Output the [x, y] coordinate of the center of the cell containing the given text.  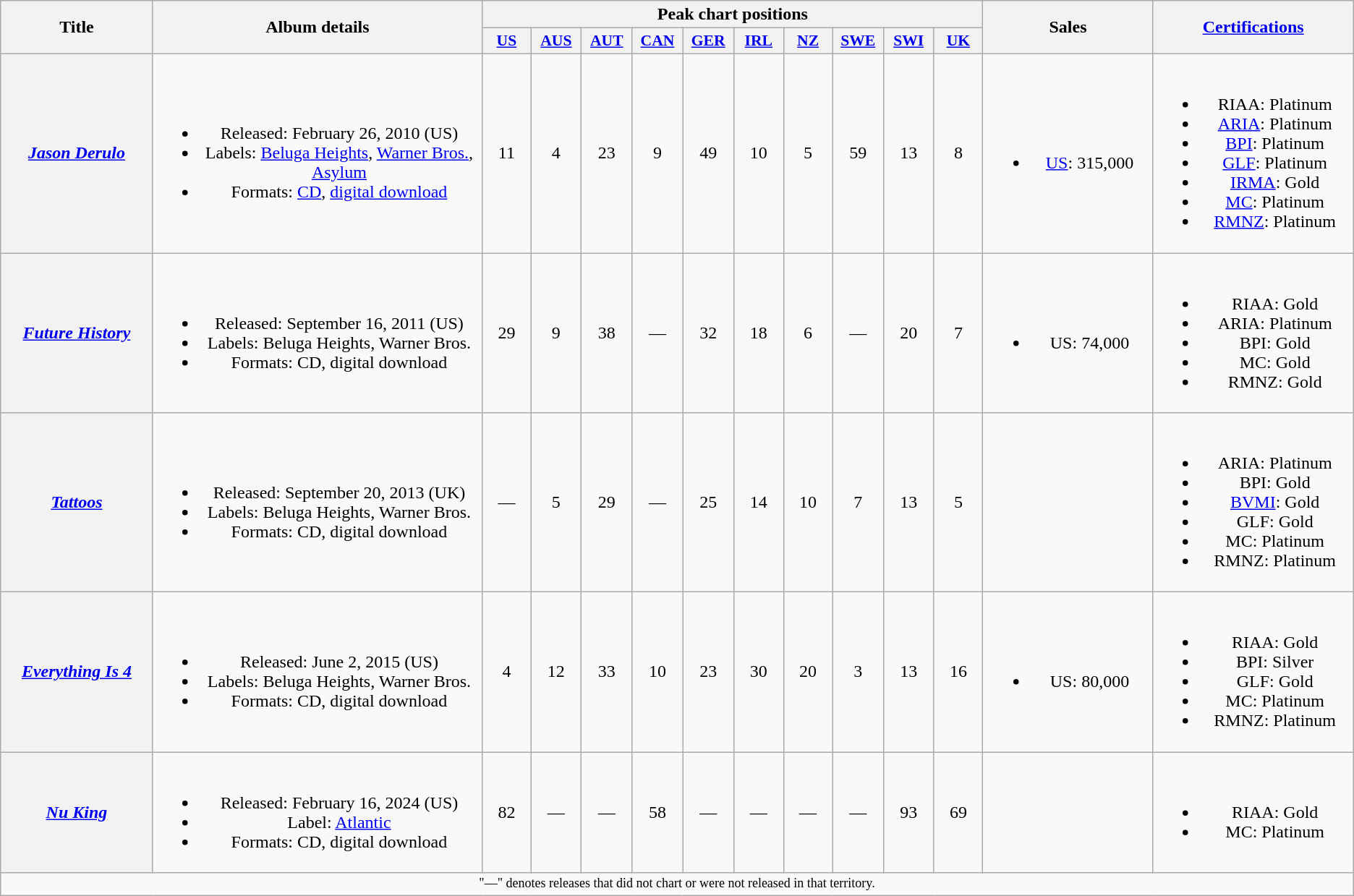
3 [858, 673]
6 [808, 333]
Certifications [1253, 27]
Future History [77, 333]
US: 315,000 [1068, 153]
SWI [908, 41]
12 [556, 673]
Released: June 2, 2015 (US)Labels: Beluga Heights, Warner Bros.Formats: CD, digital download [318, 673]
SWE [858, 41]
Released: February 16, 2024 (US)Label: AtlanticFormats: CD, digital download [318, 813]
38 [607, 333]
Tattoos [77, 503]
US [506, 41]
11 [506, 153]
18 [758, 333]
33 [607, 673]
ARIA: PlatinumBPI: GoldBVMI: GoldGLF: GoldMC: PlatinumRMNZ: Platinum [1253, 503]
49 [708, 153]
Released: September 16, 2011 (US)Labels: Beluga Heights, Warner Bros.Formats: CD, digital download [318, 333]
25 [708, 503]
Released: September 20, 2013 (UK)Labels: Beluga Heights, Warner Bros.Formats: CD, digital download [318, 503]
30 [758, 673]
14 [758, 503]
Title [77, 27]
Released: February 26, 2010 (US)Labels: Beluga Heights, Warner Bros., AsylumFormats: CD, digital download [318, 153]
Sales [1068, 27]
32 [708, 333]
AUT [607, 41]
"—" denotes releases that did not chart or were not released in that territory. [677, 884]
Jason Derulo [77, 153]
GER [708, 41]
UK [958, 41]
Peak chart positions [733, 14]
16 [958, 673]
IRL [758, 41]
82 [506, 813]
8 [958, 153]
RIAA: GoldBPI: SilverGLF: GoldMC: PlatinumRMNZ: Platinum [1253, 673]
58 [657, 813]
69 [958, 813]
Nu King [77, 813]
RIAA: GoldMC: Platinum [1253, 813]
NZ [808, 41]
RIAA: PlatinumARIA: PlatinumBPI: PlatinumGLF: PlatinumIRMA: GoldMC: PlatinumRMNZ: Platinum [1253, 153]
AUS [556, 41]
RIAA: GoldARIA: PlatinumBPI: GoldMC: GoldRMNZ: Gold [1253, 333]
CAN [657, 41]
Album details [318, 27]
Everything Is 4 [77, 673]
US: 74,000 [1068, 333]
93 [908, 813]
US: 80,000 [1068, 673]
59 [858, 153]
